Detect which cell encompasses the target text, then output its [x, y] center coordinate. 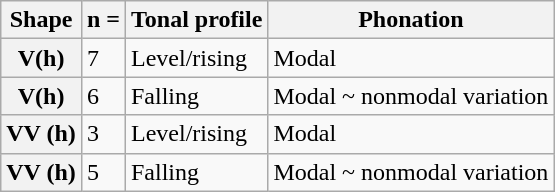
7 [103, 58]
3 [103, 134]
Shape [42, 20]
Tonal profile [196, 20]
5 [103, 172]
n = [103, 20]
6 [103, 96]
Phonation [411, 20]
